For the text-containing cell, return its midpoint in (x, y) coordinate format. 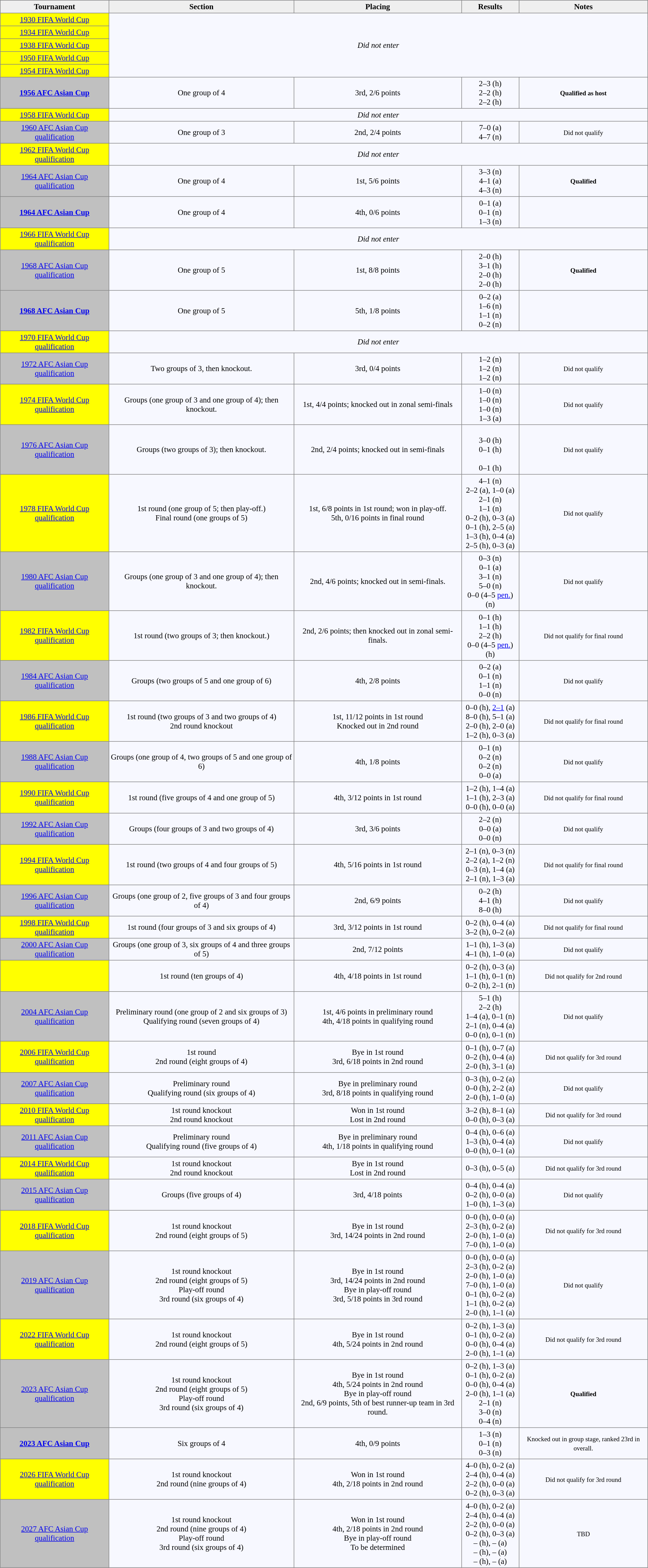
1st, 4/4 points; knocked out in zonal semi-finals (378, 404)
0–2 (h), 0–3 (a) 1–1 (h), 0–1 (n) 0–2 (h), 2–1 (n) (490, 976)
4th, 1/8 points (378, 762)
1954 FIFA World Cup (55, 71)
3rd, 4/18 points (378, 1195)
1st round2nd round (eight groups of 4) (201, 1057)
4–0 (h), 0–2 (a) 2–4 (h), 0–4 (a) 2–2 (h), 0–0 (a) 0–2 (h), 0–3 (a) (490, 1479)
0–0 (h), 0–0 (a) 2–3 (h), 0–2 (a) 2–0 (h), 1–0 (a) 7–0 (h), 1–0 (a) (490, 1230)
1998 FIFA World Cup qualification (55, 927)
Bye in preliminary round3rd, 8/18 points in qualifying round (378, 1088)
1–2 (h), 1–4 (a) 1–1 (h), 2–3 (a) 0–0 (h), 0–0 (a) (490, 797)
4th, 3/12 points in 1st round (378, 797)
2nd, 4/6 points; knocked out in semi-finals. (378, 581)
0–3 (h), 0–5 (a) (490, 1168)
Won in 1st round4th, 2/18 points in 2nd roundBye in play-off roundTo be determined (378, 1533)
2nd, 7/12 points (378, 949)
0–3 (h), 0–2 (a) 0–0 (h), 2–2 (a) 2–0 (h), 1–0 (a) (490, 1088)
3rd, 3/6 points (378, 829)
4–0 (h), 0–2 (a) 2–4 (h), 0–4 (a) 2–2 (h), 0–0 (a) 0–2 (h), 0–3 (a) – (h), – (a) – (h), – (a) – (h), – (a) (490, 1533)
7–0 (a) 4–7 (n) (490, 132)
Bye in 1st round4th, 5/24 points in 2nd round (378, 1339)
1966 FIFA World Cup qualification (55, 239)
1964 AFC Asian Cup qualification (55, 181)
0–1 (a) 0–1 (n) 1–3 (n) (490, 212)
Qualified as host (583, 93)
2004 AFC Asian Cup qualification (55, 1017)
2027 AFC Asian Cup qualification (55, 1533)
0–4 (h), 0–4 (a) 0–2 (h), 0–0 (a) 1–0 (h), 1–3 (a) (490, 1195)
2006 FIFA World Cup qualification (55, 1057)
1964 AFC Asian Cup (55, 212)
2019 AFC Asian Cup qualification (55, 1285)
2–2 (n) 0–0 (a) 0–0 (n) (490, 829)
1970 FIFA World Cup qualification (55, 342)
2022 FIFA World Cup qualification (55, 1339)
2nd, 6/9 points (378, 901)
2nd, 2/4 points; knocked out in semi-finals (378, 450)
1st round (one group of 5; then play-off.)Final round (one groups of 5) (201, 513)
1990 FIFA World Cup qualification (55, 797)
Groups (five groups of 4) (201, 1195)
Bye in 1st roundLost in 2nd round (378, 1168)
1982 FIFA World Cup qualification (55, 636)
One group of 3 (201, 132)
Groups (one group of 2, five groups of 3 and four groups of 4) (201, 901)
Preliminary round (one group of 2 and six groups of 3)Qualifying round (seven groups of 4) (201, 1017)
1978 FIFA World Cup qualification (55, 513)
Groups (one group of 4, two groups of 5 and one group of 6) (201, 762)
0–0 (h), 0–0 (a) 2–3 (h), 0–2 (a) 2–0 (h), 1–0 (a) 7–0 (h), 1–0 (a) 0–1 (h), 0–2 (a) 1–1 (h), 0–2 (a) 2–0 (h), 1–1 (a) (490, 1285)
2018 FIFA World Cup qualification (55, 1230)
1st round (two groups of 4 and four groups of 5) (201, 864)
3rd, 0/4 points (378, 369)
Preliminary roundQualifying round (five groups of 4) (201, 1142)
1st, 11/12 points in 1st roundKnocked out in 2nd round (378, 721)
0–4 (h), 0–6 (a) 1–3 (h), 0–4 (a) 0–0 (h), 0–1 (a) (490, 1142)
2nd, 2/6 points; then knocked out in zonal semi-finals. (378, 636)
1968 AFC Asian Cup (55, 311)
0–3 (n) 0–1 (a) 3–1 (n) 5–0 (n) 0–0 (4–5 pen.) (n) (490, 581)
Knocked out in group stage, ranked 23rd in overall. (583, 1443)
0–0 (h), 2–1 (a) 8–0 (h), 5–1 (a) 2–0 (h), 2–0 (a) 1–2 (h), 0–3 (a) (490, 721)
1st, 8/8 points (378, 270)
1960 AFC Asian Cup qualification (55, 132)
Groups (two groups of 3); then knockout. (201, 450)
2–3 (h) 2–2 (h) 2–2 (h) (490, 93)
0–1 (h), 0–7 (a) 0–2 (h), 0–4 (a) 2–0 (h), 3–1 (a) (490, 1057)
1930 FIFA World Cup (55, 19)
Tournament (55, 7)
1994 FIFA World Cup qualification (55, 864)
1–2 (n) 1–2 (n) 1–2 (n) (490, 369)
1st round (ten groups of 4) (201, 976)
1988 AFC Asian Cup qualification (55, 762)
0–2 (h), 1–3 (a) 0–1 (h), 0–2 (a) 0–0 (h), 0–4 (a) 2–0 (h), 1–1 (a) 2–1 (n) 3–0 (n) 0–4 (n) (490, 1394)
2nd, 2/4 points (378, 132)
2026 FIFA World Cup qualification (55, 1479)
Placing (378, 7)
0–1 (h) 1–1 (h) 2–2 (h) 0–0 (4–5 pen.) (h) (490, 636)
1984 AFC Asian Cup qualification (55, 681)
1–1 (h), 1–3 (a) 4–1 (h), 1–0 (a) (490, 949)
1974 FIFA World Cup qualification (55, 404)
1–3 (n) 0–1 (n) 0–3 (n) (490, 1443)
Groups (two groups of 5 and one group of 6) (201, 681)
3rd, 2/6 points (378, 93)
4th, 4/18 points in 1st round (378, 976)
5–1 (h) 2–2 (h) 1–4 (a), 0–1 (n) 2–1 (n), 0–4 (a) 0–0 (n), 0–1 (n) (490, 1017)
3–2 (h), 8–1 (a) 0–0 (h), 0–3 (a) (490, 1115)
Groups (one group of 3, six groups of 4 and three groups of 5) (201, 949)
3–3 (n) 4–1 (a) 4–3 (n) (490, 181)
2023 AFC Asian Cup qualification (55, 1394)
1938 FIFA World Cup (55, 45)
1–0 (n) 1–0 (n) 1–0 (n) 1–3 (a) (490, 404)
1st round (five groups of 4 and one group of 5) (201, 797)
2023 AFC Asian Cup (55, 1443)
0–2 (h), 0–4 (a) 3–2 (h), 0–2 (a) (490, 927)
1962 FIFA World Cup qualification (55, 154)
1st round (four groups of 3 and six groups of 4) (201, 927)
1976 AFC Asian Cup qualification (55, 450)
1986 FIFA World Cup qualification (55, 721)
Won in 1st roundLost in 2nd round (378, 1115)
0–2 (h), 1–3 (a) 0–1 (h), 0–2 (a) 0–0 (h), 0–4 (a) 2–0 (h), 1–1 (a) (490, 1339)
0–1 (n) 0–2 (n) 0–2 (n) 0–0 (a) (490, 762)
1st round knockout2nd round (nine groups of 4) (201, 1479)
2000 AFC Asian Cup qualification (55, 949)
2–1 (n), 0–3 (n) 2–2 (a), 1–2 (n) 0–3 (n), 1–4 (a) 2–1 (n), 1–3 (a) (490, 864)
1934 FIFA World Cup (55, 32)
Bye in 1st round3rd, 14/24 points in 2nd round (378, 1230)
Section (201, 7)
Results (490, 7)
Bye in preliminary round4th, 1/18 points in qualifying round (378, 1142)
1st, 6/8 points in 1st round; won in play-off.5th, 0/16 points in final round (378, 513)
1980 AFC Asian Cup qualification (55, 581)
1st round (two groups of 3; then knockout.) (201, 636)
Two groups of 3, then knockout. (201, 369)
0–2 (h) 4–1 (h) 8–0 (h) (490, 901)
Groups (four groups of 3 and two groups of 4) (201, 829)
3rd, 3/12 points in 1st round (378, 927)
1st, 5/6 points (378, 181)
4th, 0/6 points (378, 212)
Did not qualify for 2nd round (583, 976)
2007 AFC Asian Cup qualification (55, 1088)
Preliminary roundQualifying round (six groups of 4) (201, 1088)
0–2 (a) 1–6 (n) 1–1 (n) 0–2 (n) (490, 311)
1996 AFC Asian Cup qualification (55, 901)
1968 AFC Asian Cup qualification (55, 270)
4th, 5/16 points in 1st round (378, 864)
0–2 (a) 0–1 (n) 1–1 (n) 0–0 (n) (490, 681)
4th, 0/9 points (378, 1443)
1958 FIFA World Cup (55, 115)
2014 FIFA World Cup qualification (55, 1168)
1st, 4/6 points in preliminary round4th, 4/18 points in qualifying round (378, 1017)
1st round knockout2nd round (nine groups of 4)Play-off round3rd round (six groups of 4) (201, 1533)
4th, 2/8 points (378, 681)
3–0 (h) 0–1 (h) 0–1 (h) (490, 450)
1st round (two groups of 3 and two groups of 4)2nd round knockout (201, 721)
Won in 1st round4th, 2/18 points in 2nd round (378, 1479)
TBD (583, 1533)
Bye in 1st round3rd, 6/18 points in 2nd round (378, 1057)
5th, 1/8 points (378, 311)
1956 AFC Asian Cup (55, 93)
4–1 (n) 2–2 (a), 1–0 (a) 2–1 (n) 1–1 (n) 0–2 (h), 0–3 (a) 0–1 (h), 2–5 (a) 1–3 (h), 0–4 (a) 2–5 (h), 0–3 (a) (490, 513)
1950 FIFA World Cup (55, 58)
2011 AFC Asian Cup qualification (55, 1142)
Notes (583, 7)
2015 AFC Asian Cup qualification (55, 1195)
2010 FIFA World Cup qualification (55, 1115)
Bye in 1st round3rd, 14/24 points in 2nd roundBye in play-off round3rd, 5/18 points in 3rd round (378, 1285)
Bye in 1st round4th, 5/24 points in 2nd roundBye in play-off round2nd, 6/9 points, 5th of best runner-up team in 3rd round. (378, 1394)
1972 AFC Asian Cup qualification (55, 369)
2–0 (h) 3–1 (h) 2–0 (h) 2–0 (h) (490, 270)
1992 AFC Asian Cup qualification (55, 829)
Six groups of 4 (201, 1443)
